Determine the (X, Y) coordinate at the center of the cell enclosing the given text.  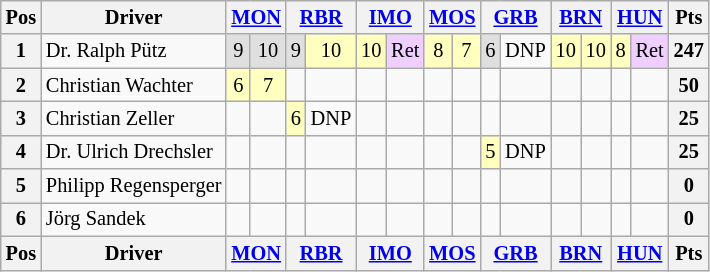
Jörg Sandek (134, 219)
Dr. Ulrich Drechsler (134, 152)
Dr. Ralph Pütz (134, 51)
Christian Zeller (134, 118)
247 (689, 51)
1 (21, 51)
Philipp Regensperger (134, 186)
3 (21, 118)
50 (689, 85)
4 (21, 152)
2 (21, 85)
Christian Wachter (134, 85)
